Identify which cell holds the provided text, then report its (X, Y) central coordinate. 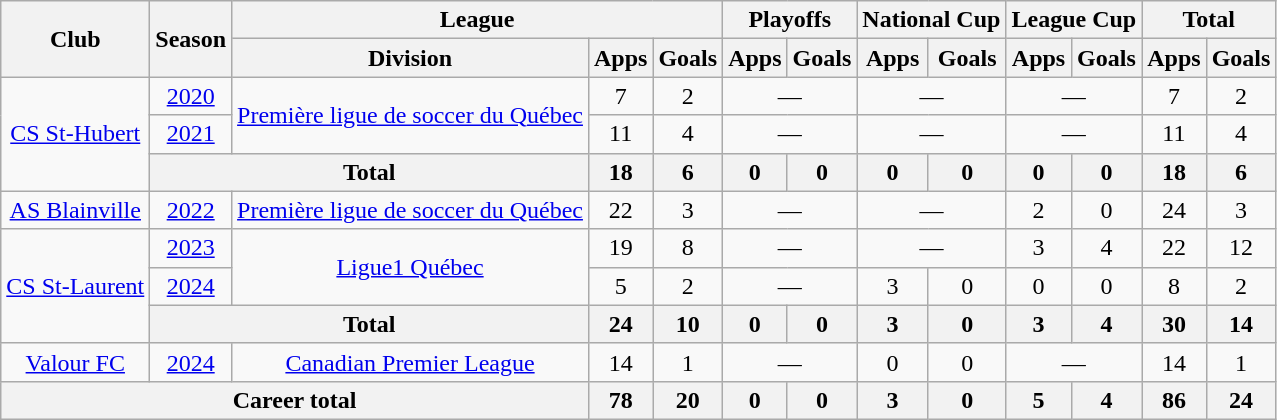
30 (1174, 324)
2022 (191, 210)
2023 (191, 248)
Career total (295, 400)
Valour FC (76, 362)
Club (76, 39)
2021 (191, 134)
CS St-Hubert (76, 134)
10 (688, 324)
20 (688, 400)
AS Blainville (76, 210)
19 (620, 248)
League (478, 20)
National Cup (932, 20)
86 (1174, 400)
Division (410, 58)
12 (1241, 248)
Ligue1 Québec (410, 267)
League Cup (1074, 20)
2020 (191, 96)
Canadian Premier League (410, 362)
78 (620, 400)
Playoffs (790, 20)
Season (191, 39)
CS St-Laurent (76, 286)
